For the text-containing cell, return its midpoint in [X, Y] coordinate format. 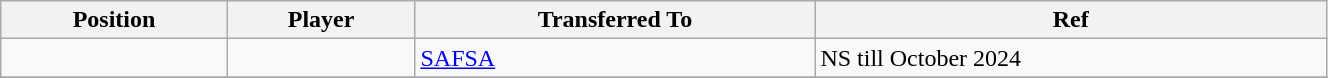
Transferred To [615, 20]
NS till October 2024 [1071, 58]
Ref [1071, 20]
Position [114, 20]
SAFSA [615, 58]
Player [321, 20]
